From the cell containing the given text, extract its center point as (X, Y) coordinate. 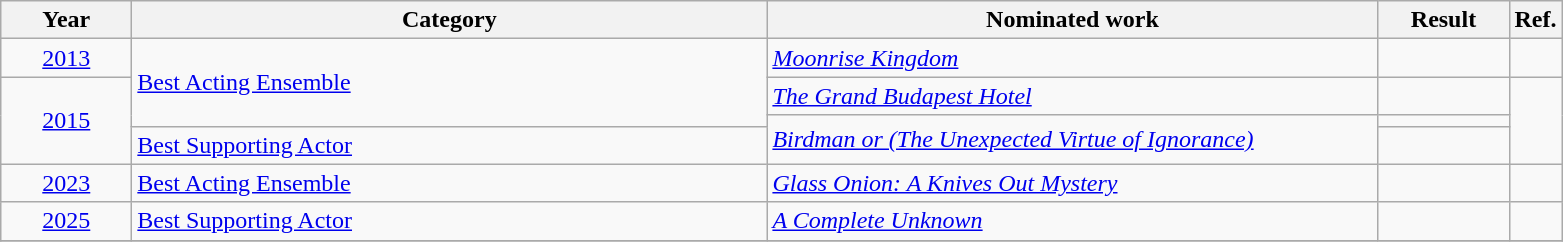
2025 (66, 221)
Category (450, 20)
2015 (66, 120)
Glass Onion: A Knives Out Mystery (1072, 183)
Moonrise Kingdom (1072, 58)
Nominated work (1072, 20)
The Grand Budapest Hotel (1072, 96)
Result (1444, 20)
A Complete Unknown (1072, 221)
Ref. (1536, 20)
2013 (66, 58)
Birdman or (The Unexpected Virtue of Ignorance) (1072, 140)
Year (66, 20)
2023 (66, 183)
